Return the [x, y] coordinate for the center point of the cell that contains the specified text.  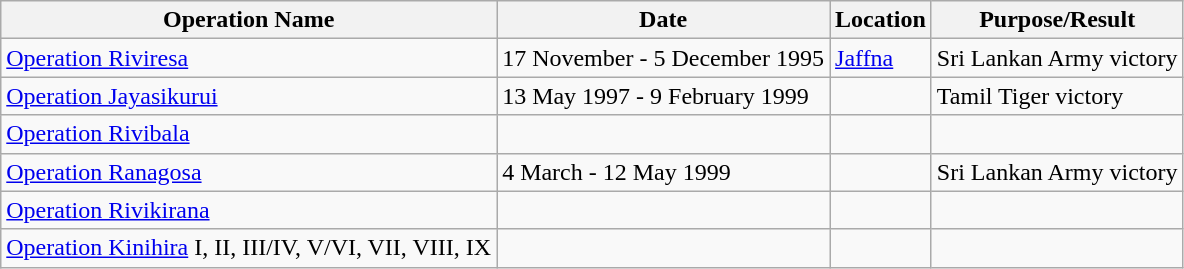
13 May 1997 - 9 February 1999 [664, 96]
Operation Ranagosa [249, 172]
Operation Kinihira I, II, III/IV, V/VI, VII, VIII, IX [249, 248]
Purpose/Result [1057, 20]
Operation Rivibala [249, 134]
Location [881, 20]
Date [664, 20]
Operation Rivikirana [249, 210]
Operation Jayasikurui [249, 96]
17 November - 5 December 1995 [664, 58]
Operation Riviresa [249, 58]
Tamil Tiger victory [1057, 96]
4 March - 12 May 1999 [664, 172]
Operation Name [249, 20]
Jaffna [881, 58]
